Extract the (x, y) coordinate from the center of the cell holding the provided text.  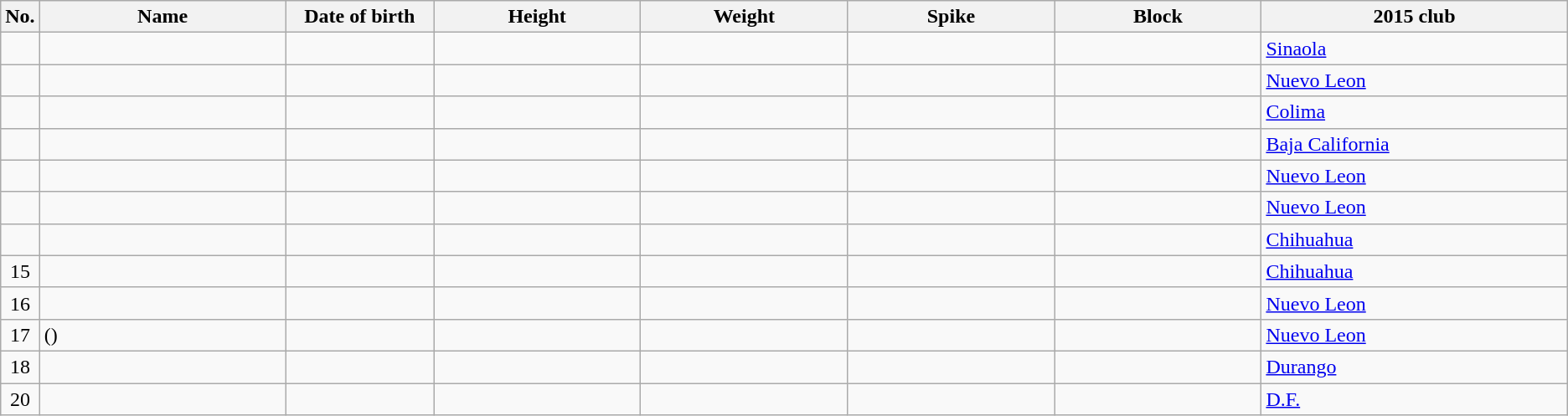
17 (20, 335)
Baja California (1414, 144)
() (162, 335)
D.F. (1414, 399)
Spike (952, 17)
18 (20, 367)
No. (20, 17)
Name (162, 17)
15 (20, 271)
2015 club (1414, 17)
16 (20, 303)
Colima (1414, 112)
Height (538, 17)
Date of birth (359, 17)
Block (1158, 17)
20 (20, 399)
Weight (744, 17)
Durango (1414, 367)
Sinaola (1414, 49)
